Find where the given text appears and provide that cell's center as (x, y) coordinate. 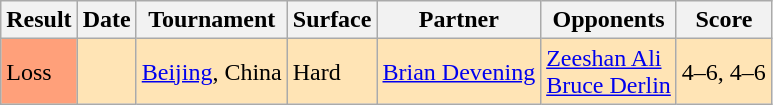
Brian Devening (459, 72)
Tournament (212, 20)
Opponents (609, 20)
Surface (332, 20)
Score (724, 20)
Beijing, China (212, 72)
Date (106, 20)
Result (39, 20)
Loss (39, 72)
Hard (332, 72)
Zeeshan Ali Bruce Derlin (609, 72)
Partner (459, 20)
4–6, 4–6 (724, 72)
